Detect which cell encompasses the target text, then output its [X, Y] center coordinate. 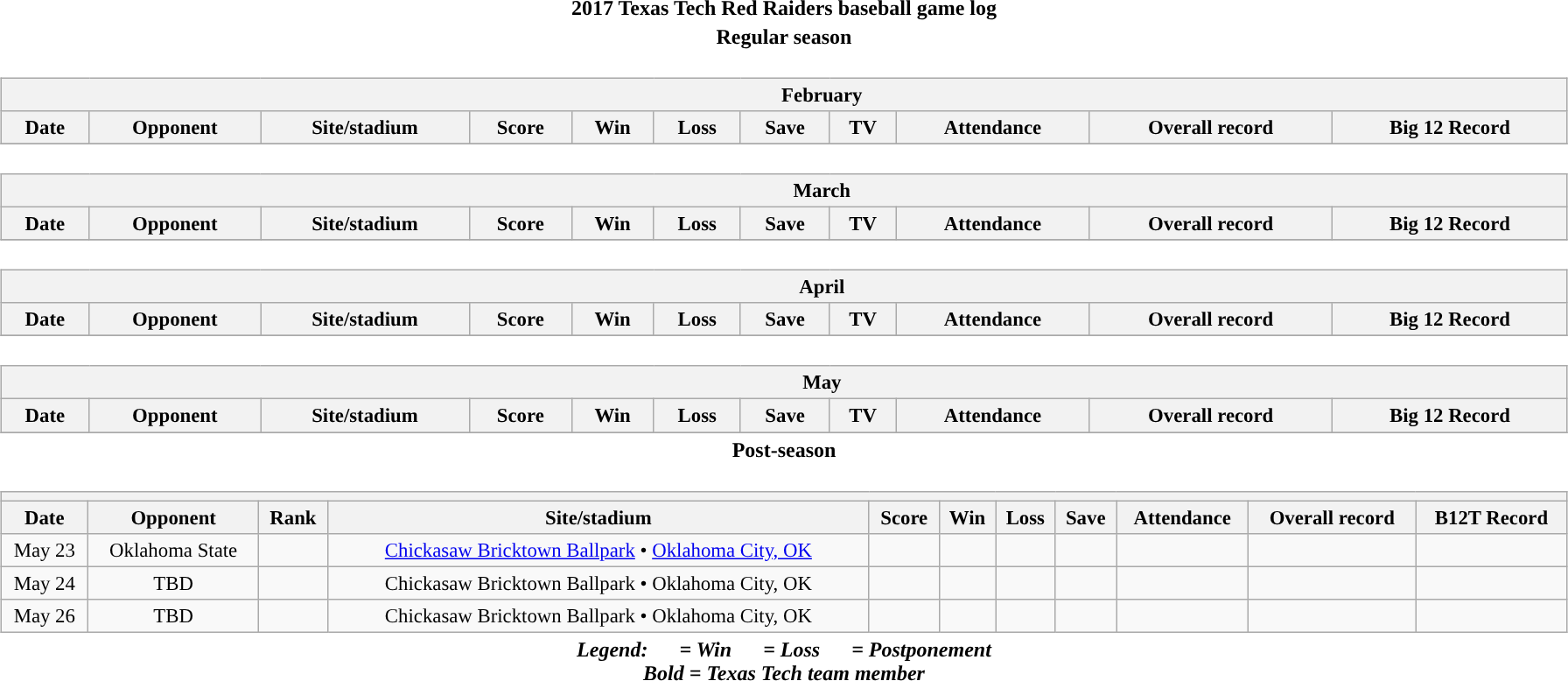
May 23 [45, 550]
B12T Record [1492, 517]
February [784, 95]
May [784, 383]
Oklahoma State [173, 550]
May 24 [45, 583]
May 26 [45, 615]
March [784, 191]
April [784, 287]
Rank [292, 517]
